From the cell containing the given text, extract its center point as [X, Y] coordinate. 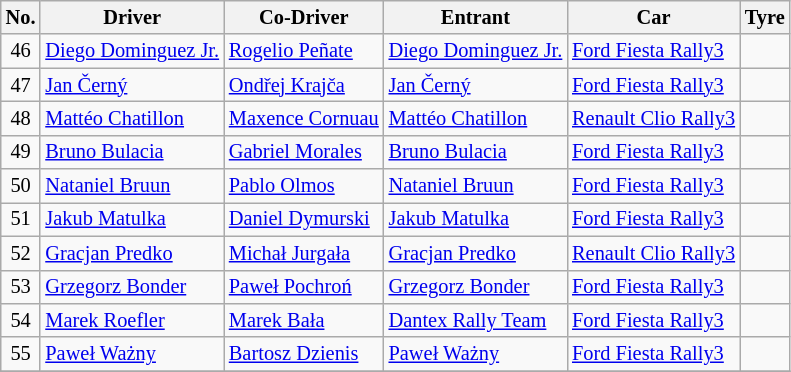
Daniel Dymurski [304, 219]
Rogelio Peñate [304, 51]
47 [21, 85]
46 [21, 51]
Gabriel Morales [304, 152]
No. [21, 17]
Michał Jurgała [304, 253]
Co-Driver [304, 17]
52 [21, 253]
Marek Bała [304, 320]
55 [21, 354]
Paweł Pochroń [304, 287]
Marek Roefler [132, 320]
Dantex Rally Team [476, 320]
Driver [132, 17]
Bartosz Dzienis [304, 354]
53 [21, 287]
50 [21, 186]
48 [21, 118]
Entrant [476, 17]
Tyre [765, 17]
Maxence Cornuau [304, 118]
Pablo Olmos [304, 186]
49 [21, 152]
Ondřej Krajča [304, 85]
Car [654, 17]
54 [21, 320]
51 [21, 219]
